Identify which cell holds the provided text, then report its [x, y] central coordinate. 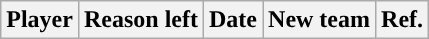
New team [320, 20]
Player [40, 20]
Reason left [140, 20]
Date [232, 20]
Ref. [402, 20]
